Find where the given text appears and provide that cell's center as (x, y) coordinate. 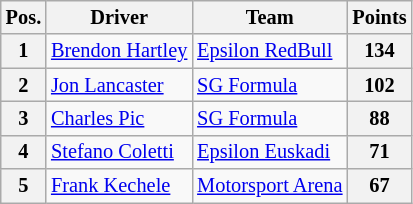
Driver (119, 17)
5 (24, 186)
Points (379, 17)
1 (24, 51)
Jon Lancaster (119, 85)
Stefano Coletti (119, 152)
102 (379, 85)
88 (379, 118)
Epsilon RedBull (270, 51)
Motorsport Arena (270, 186)
Brendon Hartley (119, 51)
Pos. (24, 17)
Frank Kechele (119, 186)
Team (270, 17)
134 (379, 51)
Charles Pic (119, 118)
67 (379, 186)
Epsilon Euskadi (270, 152)
71 (379, 152)
3 (24, 118)
4 (24, 152)
2 (24, 85)
